Identify which cell holds the provided text, then report its [X, Y] central coordinate. 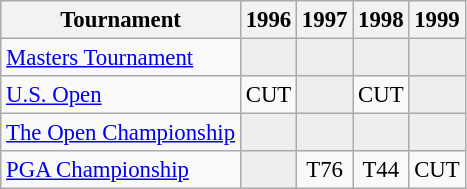
1999 [437, 20]
T76 [325, 170]
U.S. Open [121, 95]
Masters Tournament [121, 58]
T44 [381, 170]
1997 [325, 20]
The Open Championship [121, 133]
1996 [268, 20]
1998 [381, 20]
Tournament [121, 20]
PGA Championship [121, 170]
